Scan for the cell matching the given text and deliver its (x, y) coordinate at center. 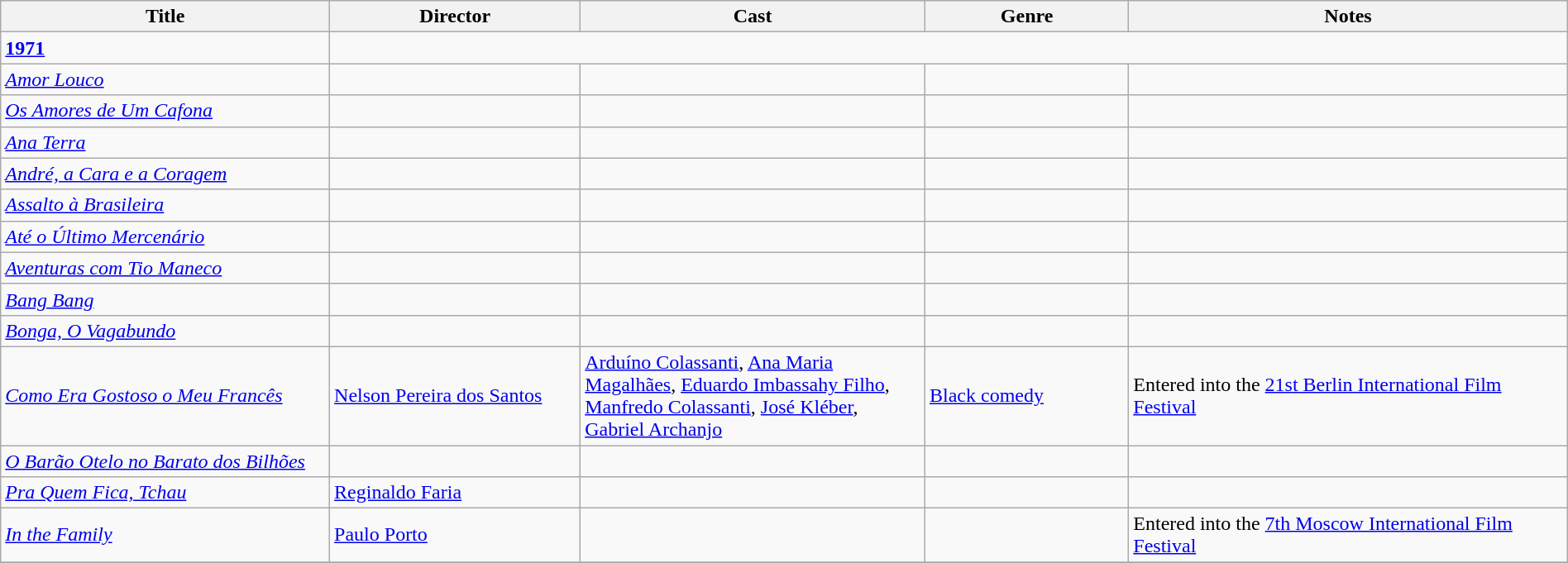
Arduíno Colassanti, Ana Maria Magalhães, Eduardo Imbassahy Filho, Manfredo Colassanti, José Kléber, Gabriel Archanjo (753, 395)
Reginaldo Faria (455, 493)
Title (165, 17)
Aventuras com Tio Maneco (165, 268)
Bonga, O Vagabundo (165, 331)
Amor Louco (165, 79)
Pra Quem Fica, Tchau (165, 493)
Entered into the 7th Moscow International Film Festival (1348, 536)
Até o Último Mercenário (165, 236)
Bang Bang (165, 299)
Genre (1026, 17)
1971 (165, 48)
Cast (753, 17)
André, a Cara e a Coragem (165, 174)
Paulo Porto (455, 536)
Nelson Pereira dos Santos (455, 395)
Como Era Gostoso o Meu Francês (165, 395)
Entered into the 21st Berlin International Film Festival (1348, 395)
Ana Terra (165, 142)
Director (455, 17)
Notes (1348, 17)
Black comedy (1026, 395)
Assalto à Brasileira (165, 205)
In the Family (165, 536)
O Barão Otelo no Barato dos Bilhões (165, 460)
Os Amores de Um Cafona (165, 111)
